Pinpoint the cell where the given text exists, returning its (x, y) midpoint coordinate. 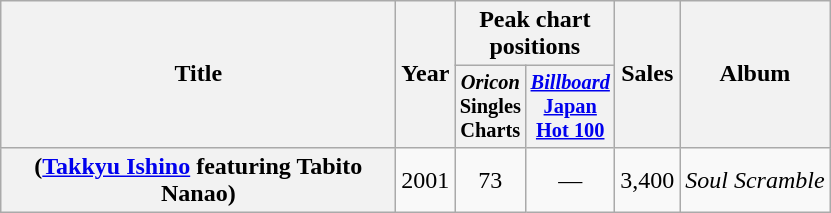
73 (490, 180)
Billboard Japan Hot 100 (570, 107)
3,400 (648, 180)
Soul Scramble (755, 180)
Year (426, 74)
Oricon Singles Charts (490, 107)
(Takkyu Ishino featuring Tabito Nanao) (198, 180)
Album (755, 74)
2001 (426, 180)
Title (198, 74)
— (570, 180)
Sales (648, 74)
Peak chart positions (535, 34)
